Find where the given text appears and provide that cell's center as (x, y) coordinate. 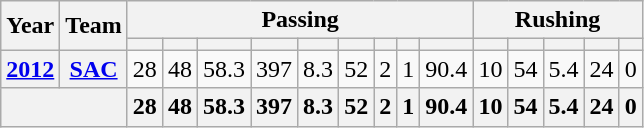
Year (30, 26)
2012 (30, 69)
Team (94, 26)
Rushing (558, 20)
Passing (300, 20)
SAC (94, 69)
